Find where the given text appears and provide that cell's center as [x, y] coordinate. 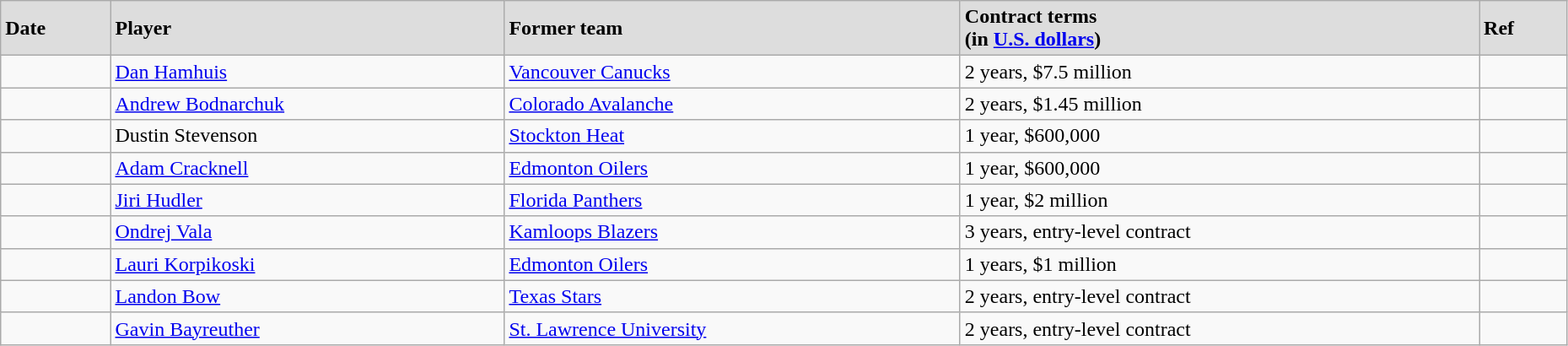
Gavin Bayreuther [307, 328]
St. Lawrence University [732, 328]
Date [56, 29]
Lauri Korpikoski [307, 264]
Stockton Heat [732, 136]
3 years, entry-level contract [1220, 232]
Kamloops Blazers [732, 232]
Dan Hamhuis [307, 72]
Ref [1523, 29]
1 year, $2 million [1220, 200]
Adam Cracknell [307, 168]
Dustin Stevenson [307, 136]
Ondrej Vala [307, 232]
Contract terms(in U.S. dollars) [1220, 29]
Andrew Bodnarchuk [307, 104]
Former team [732, 29]
Player [307, 29]
Colorado Avalanche [732, 104]
2 years, $1.45 million [1220, 104]
Landon Bow [307, 296]
Jiri Hudler [307, 200]
Vancouver Canucks [732, 72]
2 years, $7.5 million [1220, 72]
Florida Panthers [732, 200]
Texas Stars [732, 296]
1 years, $1 million [1220, 264]
